For the text-containing cell, return its midpoint in (X, Y) coordinate format. 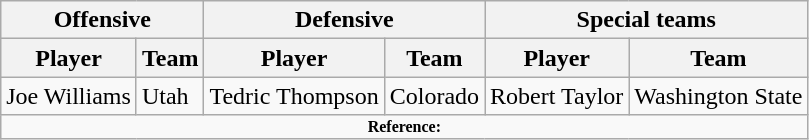
Reference: (404, 127)
Tedric Thompson (294, 96)
Washington State (718, 96)
Colorado (434, 96)
Special teams (646, 20)
Robert Taylor (557, 96)
Utah (170, 96)
Defensive (344, 20)
Joe Williams (69, 96)
Offensive (102, 20)
